Return the [X, Y] coordinate for the center point of the cell that contains the specified text.  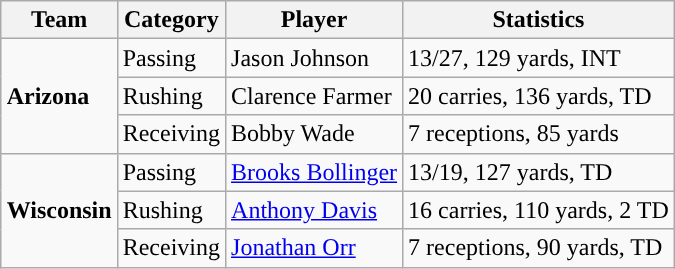
Anthony Davis [314, 210]
Bobby Wade [314, 134]
Brooks Bollinger [314, 172]
Team [59, 20]
Wisconsin [59, 210]
Clarence Farmer [314, 96]
Player [314, 20]
13/19, 127 yards, TD [539, 172]
16 carries, 110 yards, 2 TD [539, 210]
Jason Johnson [314, 58]
Arizona [59, 96]
20 carries, 136 yards, TD [539, 96]
13/27, 129 yards, INT [539, 58]
7 receptions, 90 yards, TD [539, 248]
7 receptions, 85 yards [539, 134]
Statistics [539, 20]
Category [171, 20]
Jonathan Orr [314, 248]
